Scan for the cell matching the given text and deliver its (X, Y) coordinate at center. 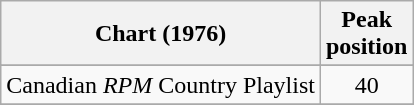
Chart (1976) (161, 34)
Canadian RPM Country Playlist (161, 85)
40 (366, 85)
Peakposition (366, 34)
